Identify which cell holds the provided text, then report its (X, Y) central coordinate. 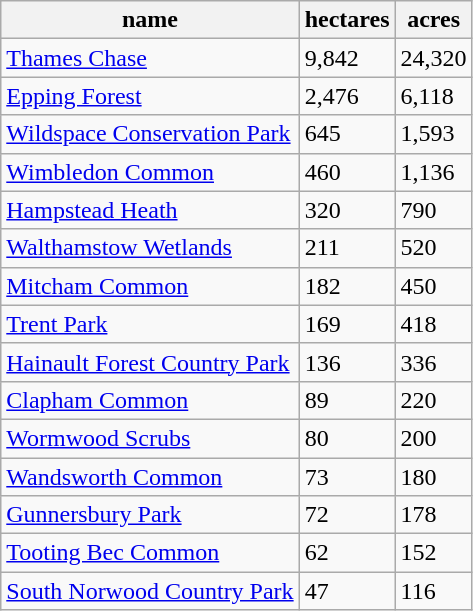
Tooting Bec Common (150, 553)
Mitcham Common (150, 286)
Hainault Forest Country Park (150, 362)
Walthamstow Wetlands (150, 248)
62 (347, 553)
178 (434, 515)
47 (347, 591)
1,593 (434, 134)
Trent Park (150, 324)
180 (434, 477)
152 (434, 553)
116 (434, 591)
1,136 (434, 172)
24,320 (434, 58)
Epping Forest (150, 96)
320 (347, 210)
hectares (347, 20)
Thames Chase (150, 58)
80 (347, 438)
Wandsworth Common (150, 477)
336 (434, 362)
Hampstead Heath (150, 210)
Wormwood Scrubs (150, 438)
645 (347, 134)
9,842 (347, 58)
73 (347, 477)
220 (434, 400)
460 (347, 172)
211 (347, 248)
Wildspace Conservation Park (150, 134)
South Norwood Country Park (150, 591)
acres (434, 20)
790 (434, 210)
200 (434, 438)
169 (347, 324)
520 (434, 248)
450 (434, 286)
182 (347, 286)
89 (347, 400)
Gunnersbury Park (150, 515)
136 (347, 362)
2,476 (347, 96)
name (150, 20)
72 (347, 515)
Clapham Common (150, 400)
Wimbledon Common (150, 172)
6,118 (434, 96)
418 (434, 324)
